Identify which cell holds the provided text, then report its [x, y] central coordinate. 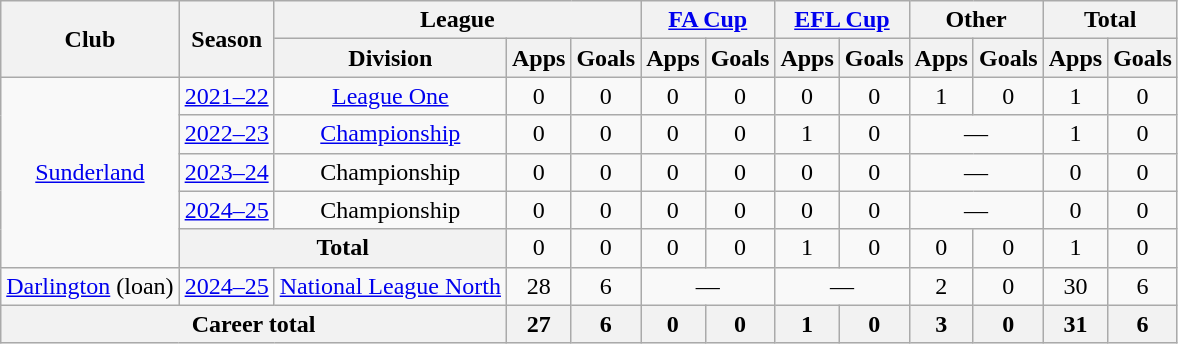
League One [390, 96]
27 [538, 324]
Season [226, 39]
31 [1075, 324]
30 [1075, 286]
28 [538, 286]
EFL Cup [842, 20]
National League North [390, 286]
League [457, 20]
Sunderland [90, 172]
2021–22 [226, 96]
2022–23 [226, 134]
2023–24 [226, 172]
3 [941, 324]
Other [976, 20]
Division [390, 58]
FA Cup [708, 20]
Career total [254, 324]
2 [941, 286]
Club [90, 39]
Darlington (loan) [90, 286]
